Pinpoint the cell where the given text exists, returning its (X, Y) midpoint coordinate. 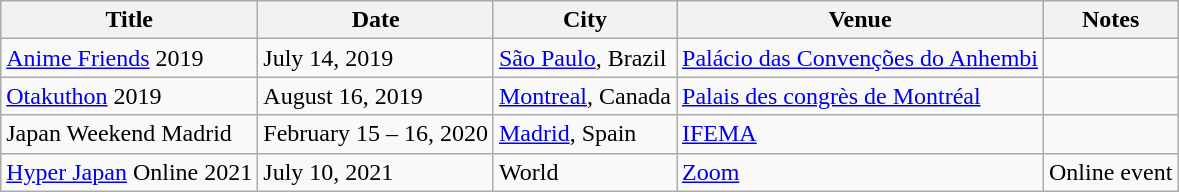
City (584, 20)
Palácio das Convenções do Anhembi (860, 58)
Anime Friends 2019 (130, 58)
Online event (1111, 172)
IFEMA (860, 134)
Hyper Japan Online 2021 (130, 172)
August 16, 2019 (376, 96)
Otakuthon 2019 (130, 96)
July 10, 2021 (376, 172)
Madrid, Spain (584, 134)
Date (376, 20)
World (584, 172)
Palais des congrès de Montréal (860, 96)
Montreal, Canada (584, 96)
Notes (1111, 20)
Venue (860, 20)
Japan Weekend Madrid (130, 134)
Title (130, 20)
July 14, 2019 (376, 58)
Zoom (860, 172)
February 15 – 16, 2020 (376, 134)
São Paulo, Brazil (584, 58)
